Return the (x, y) coordinate for the center point of the cell that contains the specified text.  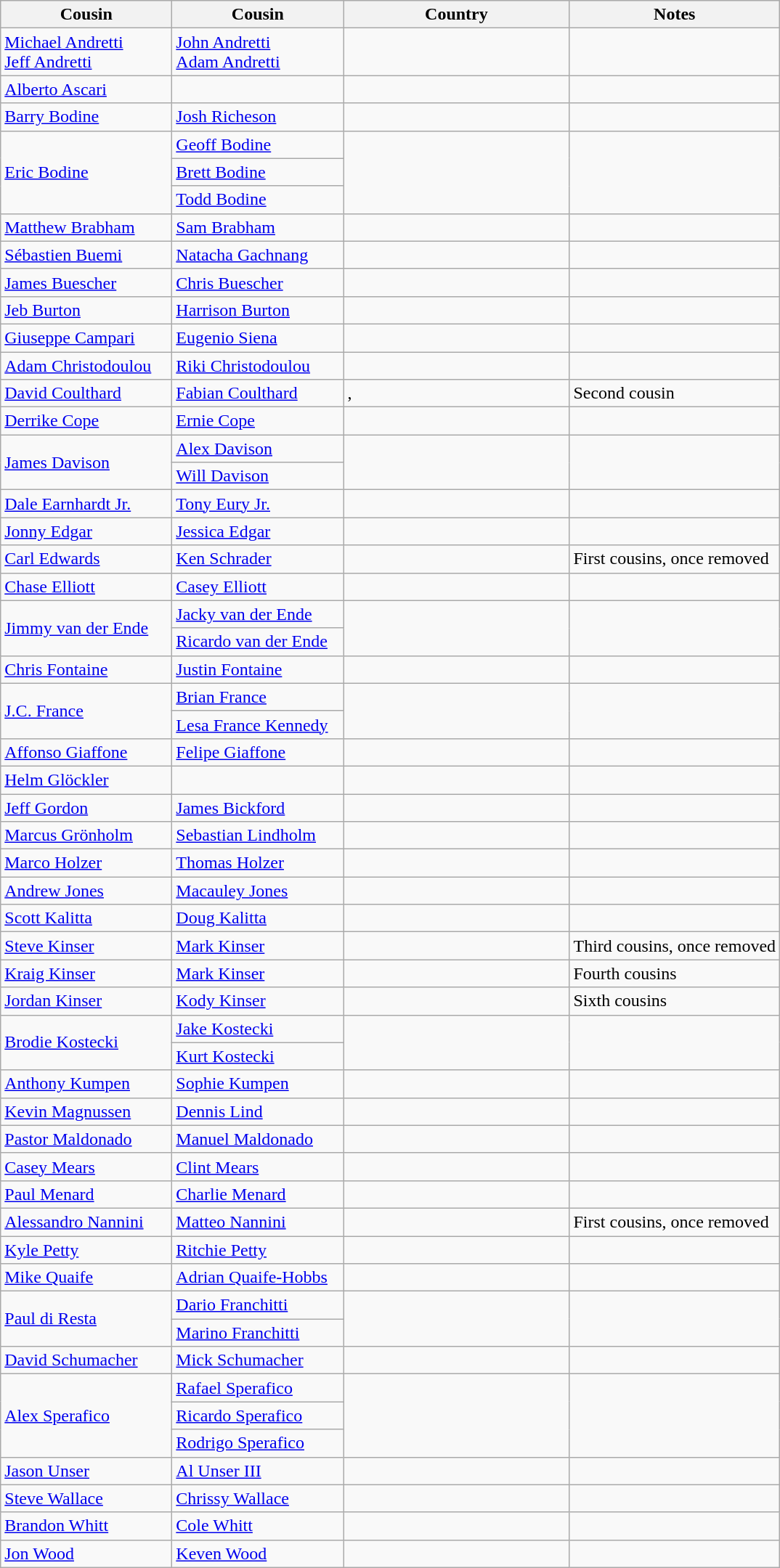
Alex Sperafico (86, 1416)
Adam Christodoulou (86, 365)
Ritchie Petty (258, 1249)
Ken Schrader (258, 559)
Scott Kalitta (86, 918)
Tony Eury Jr. (258, 504)
Dennis Lind (258, 1111)
Jacky van der Ende (258, 614)
Alex Davison (258, 449)
Andrew Jones (86, 891)
Riki Christodoulou (258, 365)
Fabian Coulthard (258, 393)
Jimmy van der Ende (86, 628)
Kraig Kinser (86, 973)
Matteo Nannini (258, 1222)
Michael AndrettiJeff Andretti (86, 52)
Eric Bodine (86, 172)
Brodie Kostecki (86, 1042)
Geoff Bodine (258, 144)
Sophie Kumpen (258, 1084)
Jeb Burton (86, 310)
David Schumacher (86, 1360)
Casey Elliott (258, 587)
James Buescher (86, 282)
Ricardo Sperafico (258, 1416)
Kody Kinser (258, 1001)
Alessandro Nannini (86, 1222)
Natacha Gachnang (258, 255)
Notes (675, 15)
Brian France (258, 697)
Jeff Gordon (86, 808)
Lesa France Kennedy (258, 724)
Chrissy Wallace (258, 1498)
Chris Fontaine (86, 669)
Helm Glöckler (86, 780)
Adrian Quaife-Hobbs (258, 1278)
Cole Whitt (258, 1526)
Steve Kinser (86, 946)
Jordan Kinser (86, 1001)
Josh Richeson (258, 117)
Marco Holzer (86, 863)
Country (456, 15)
David Coulthard (86, 393)
Anthony Kumpen (86, 1084)
Harrison Burton (258, 310)
Todd Bodine (258, 200)
Chris Buescher (258, 282)
Matthew Brabham (86, 227)
Third cousins, once removed (675, 946)
Steve Wallace (86, 1498)
Justin Fontaine (258, 669)
Keven Wood (258, 1553)
Mick Schumacher (258, 1360)
J.C. France (86, 711)
Second cousin (675, 393)
Kyle Petty (86, 1249)
Derrike Cope (86, 421)
Marcus Grönholm (86, 836)
Sebastian Lindholm (258, 836)
Paul di Resta (86, 1319)
Clint Mears (258, 1167)
Manuel Maldonado (258, 1139)
Fourth cousins (675, 973)
Macauley Jones (258, 891)
Kurt Kostecki (258, 1056)
Jon Wood (86, 1553)
Jason Unser (86, 1471)
Affonso Giaffone (86, 752)
Jonny Edgar (86, 531)
Jake Kostecki (258, 1029)
Sébastien Buemi (86, 255)
Ricardo van der Ende (258, 642)
Rodrigo Sperafico (258, 1443)
Will Davison (258, 476)
John AndrettiAdam Andretti (258, 52)
Charlie Menard (258, 1194)
Kevin Magnussen (86, 1111)
Felipe Giaffone (258, 752)
Dale Earnhardt Jr. (86, 504)
Brett Bodine (258, 172)
Alberto Ascari (86, 89)
Brandon Whitt (86, 1526)
Chase Elliott (86, 587)
Ernie Cope (258, 421)
, (456, 393)
Jessica Edgar (258, 531)
Sam Brabham (258, 227)
Al Unser III (258, 1471)
James Bickford (258, 808)
Mike Quaife (86, 1278)
Eugenio Siena (258, 338)
Casey Mears (86, 1167)
Marino Franchitti (258, 1333)
Sixth cousins (675, 1001)
Barry Bodine (86, 117)
Paul Menard (86, 1194)
Rafael Sperafico (258, 1388)
Dario Franchitti (258, 1305)
Pastor Maldonado (86, 1139)
Doug Kalitta (258, 918)
James Davison (86, 462)
Carl Edwards (86, 559)
Giuseppe Campari (86, 338)
Thomas Holzer (258, 863)
